Detect which cell encompasses the target text, then output its (x, y) center coordinate. 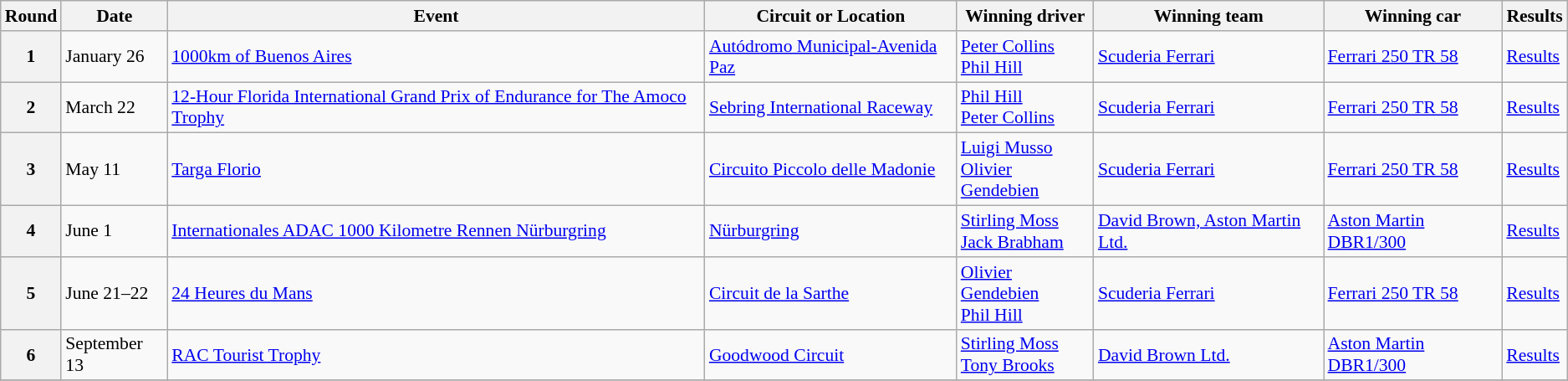
RAC Tourist Trophy (437, 355)
1 (32, 57)
David Brown, Aston Martin Ltd. (1209, 231)
Autódromo Municipal-Avenida Paz (831, 57)
Luigi Musso Olivier Gendebien (1025, 169)
Goodwood Circuit (831, 355)
Phil Hill Peter Collins (1025, 107)
4 (32, 231)
Nürburgring (831, 231)
Olivier Gendebien Phil Hill (1025, 293)
March 22 (114, 107)
2 (32, 107)
May 11 (114, 169)
Winning driver (1025, 16)
24 Heures du Mans (437, 293)
Stirling Moss Jack Brabham (1025, 231)
Winning car (1413, 16)
3 (32, 169)
12-Hour Florida International Grand Prix of Endurance for The Amoco Trophy (437, 107)
Round (32, 16)
January 26 (114, 57)
6 (32, 355)
1000km of Buenos Aires (437, 57)
Circuito Piccolo delle Madonie (831, 169)
Internationales ADAC 1000 Kilometre Rennen Nürburgring (437, 231)
June 1 (114, 231)
September 13 (114, 355)
Winning team (1209, 16)
Circuit or Location (831, 16)
Peter Collins Phil Hill (1025, 57)
5 (32, 293)
Stirling Moss Tony Brooks (1025, 355)
Targa Florio (437, 169)
June 21–22 (114, 293)
Date (114, 16)
Event (437, 16)
Circuit de la Sarthe (831, 293)
Sebring International Raceway (831, 107)
David Brown Ltd. (1209, 355)
